Search for the cell housing the specified text and yield its [x, y] center coordinate. 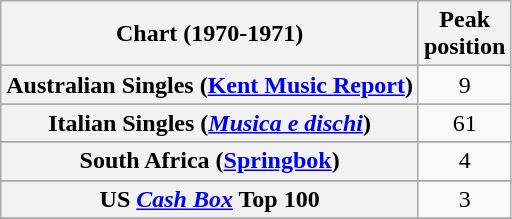
Peakposition [464, 34]
Australian Singles (Kent Music Report) [210, 85]
9 [464, 85]
4 [464, 161]
Chart (1970-1971) [210, 34]
US Cash Box Top 100 [210, 199]
3 [464, 199]
61 [464, 123]
Italian Singles (Musica e dischi) [210, 123]
South Africa (Springbok) [210, 161]
